Find where the given text appears and provide that cell's center as (x, y) coordinate. 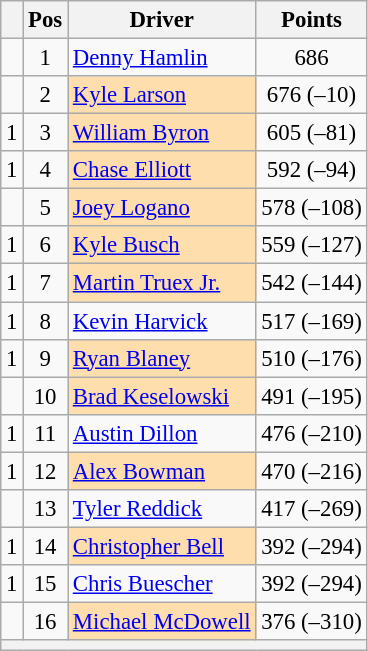
16 (46, 621)
686 (312, 58)
3 (46, 133)
Denny Hamlin (162, 58)
Kyle Busch (162, 245)
476 (–210) (312, 433)
William Byron (162, 133)
Austin Dillon (162, 433)
5 (46, 208)
15 (46, 584)
2 (46, 95)
Alex Bowman (162, 471)
8 (46, 321)
7 (46, 283)
6 (46, 245)
Christopher Bell (162, 546)
13 (46, 509)
376 (–310) (312, 621)
Chase Elliott (162, 170)
Kevin Harvick (162, 321)
510 (–176) (312, 358)
Points (312, 20)
Driver (162, 20)
Tyler Reddick (162, 509)
Michael McDowell (162, 621)
12 (46, 471)
11 (46, 433)
10 (46, 396)
4 (46, 170)
592 (–94) (312, 170)
676 (–10) (312, 95)
Pos (46, 20)
491 (–195) (312, 396)
417 (–269) (312, 509)
517 (–169) (312, 321)
542 (–144) (312, 283)
Martin Truex Jr. (162, 283)
578 (–108) (312, 208)
605 (–81) (312, 133)
559 (–127) (312, 245)
Kyle Larson (162, 95)
Brad Keselowski (162, 396)
9 (46, 358)
14 (46, 546)
Ryan Blaney (162, 358)
Joey Logano (162, 208)
Chris Buescher (162, 584)
470 (–216) (312, 471)
